Capture the cell that displays the provided text and extract its (x, y) central coordinate. 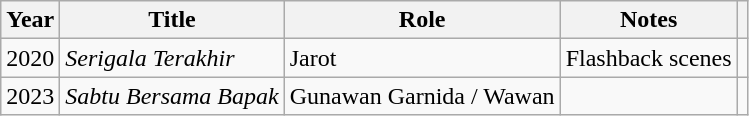
Role (422, 20)
Serigala Terakhir (172, 58)
Year (30, 20)
Flashback scenes (648, 58)
Title (172, 20)
Sabtu Bersama Bapak (172, 96)
Gunawan Garnida / Wawan (422, 96)
2023 (30, 96)
Jarot (422, 58)
Notes (648, 20)
2020 (30, 58)
